Locate the cell with the specified text and output its (X, Y) center coordinate. 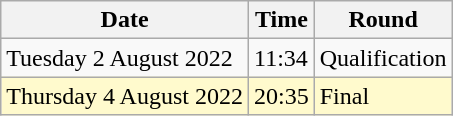
Qualification (383, 58)
Time (281, 20)
11:34 (281, 58)
Thursday 4 August 2022 (125, 96)
Round (383, 20)
Tuesday 2 August 2022 (125, 58)
Final (383, 96)
20:35 (281, 96)
Date (125, 20)
